Detect which cell encompasses the target text, then output its [X, Y] center coordinate. 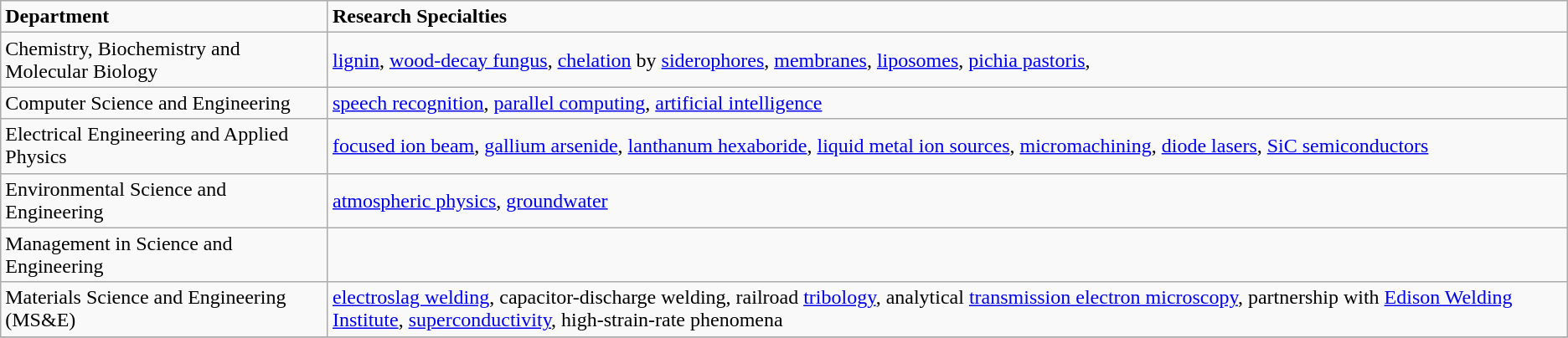
atmospheric physics, groundwater [947, 201]
Research Specialties [947, 17]
lignin, wood-decay fungus, chelation by siderophores, membranes, liposomes, pichia pastoris, [947, 60]
Department [164, 17]
Environmental Science and Engineering [164, 201]
Management in Science and Engineering [164, 254]
Computer Science and Engineering [164, 103]
Chemistry, Biochemistry and Molecular Biology [164, 60]
Electrical Engineering and Applied Physics [164, 146]
focused ion beam, gallium arsenide, lanthanum hexaboride, liquid metal ion sources, micromachining, diode lasers, SiC semiconductors [947, 146]
Materials Science and Engineering (MS&E) [164, 310]
speech recognition, parallel computing, artificial intelligence [947, 103]
